Search for the cell housing the specified text and yield its (X, Y) center coordinate. 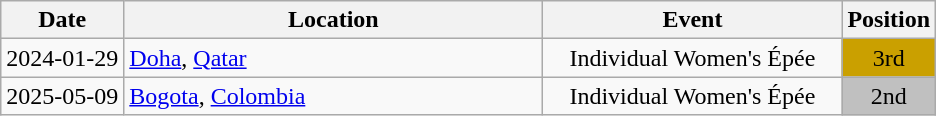
Date (62, 20)
2024-01-29 (62, 58)
Location (334, 20)
Event (692, 20)
Bogota, Colombia (334, 96)
Position (889, 20)
Doha, Qatar (334, 58)
3rd (889, 58)
2025-05-09 (62, 96)
2nd (889, 96)
